Locate the cell with the specified text and output its (X, Y) center coordinate. 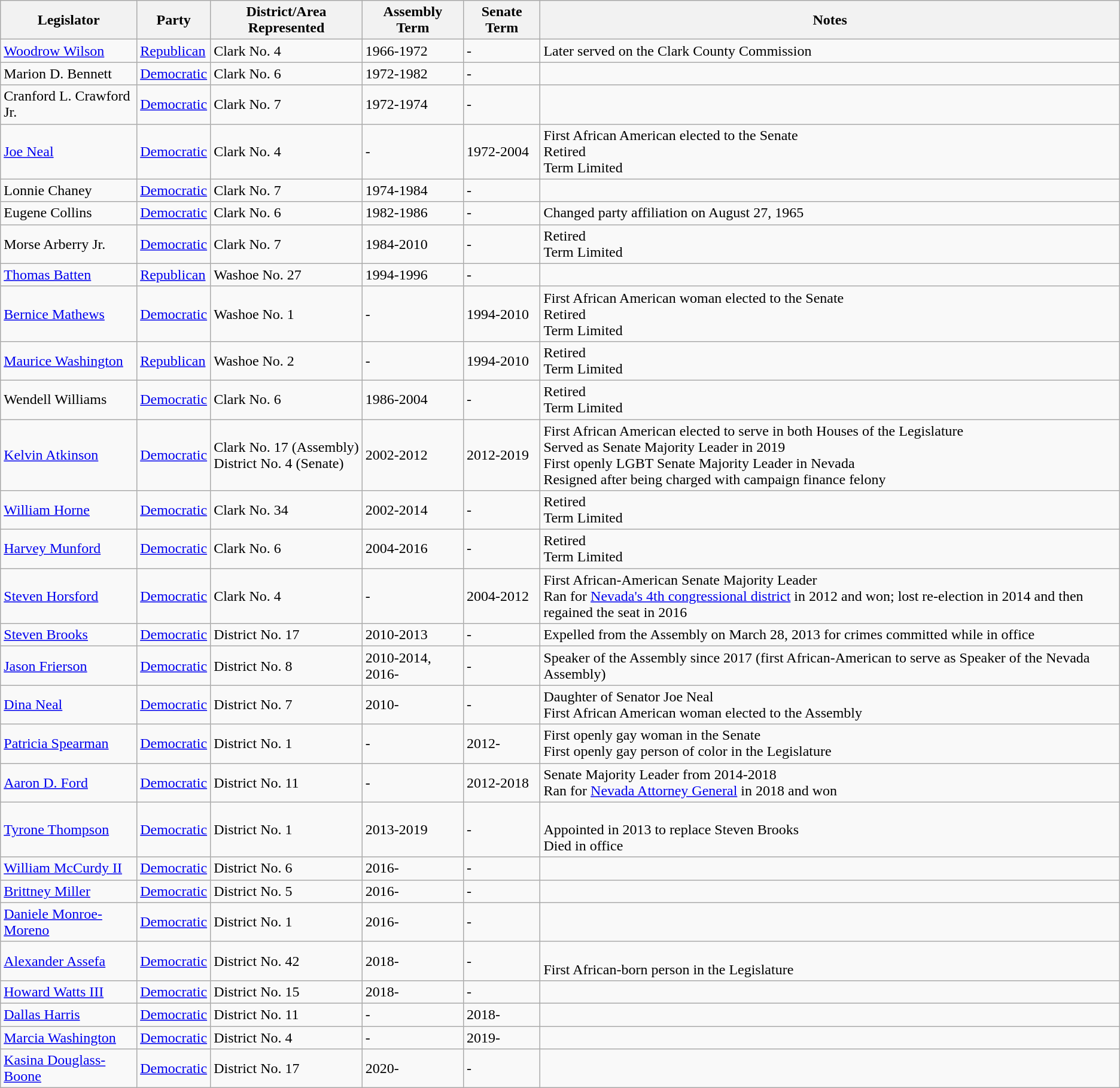
Woodrow Wilson (69, 51)
Notes (830, 20)
Speaker of the Assembly since 2017 (first African-American to serve as Speaker of the Nevada Assembly) (830, 665)
2010-2014, 2016- (413, 665)
Daniele Monroe-Moreno (69, 922)
Cranford L. Crawford Jr. (69, 104)
Appointed in 2013 to replace Steven BrooksDied in office (830, 829)
2002-2012 (413, 455)
2002-2014 (413, 510)
District No. 15 (287, 992)
District No. 4 (287, 1037)
Howard Watts III (69, 992)
William McCurdy II (69, 868)
2012-2019 (502, 455)
1984-2010 (413, 244)
Steven Brooks (69, 635)
Marcia Washington (69, 1037)
Maurice Washington (69, 360)
Washoe No. 27 (287, 275)
Dallas Harris (69, 1014)
2010-2013 (413, 635)
2004-2016 (413, 549)
Wendell Williams (69, 400)
Morse Arberry Jr. (69, 244)
District No. 42 (287, 961)
Marion D. Bennett (69, 74)
District No. 8 (287, 665)
William Horne (69, 510)
Washoe No. 1 (287, 314)
Later served on the Clark County Commission (830, 51)
Patricia Spearman (69, 743)
Party (174, 20)
Senate Majority Leader from 2014-2018 Ran for Nevada Attorney General in 2018 and won (830, 783)
1972-1982 (413, 74)
Brittney Miller (69, 891)
1986-2004 (413, 400)
Harvey Munford (69, 549)
Jason Frierson (69, 665)
Alexander Assefa (69, 961)
Clark No. 17 (Assembly)District No. 4 (Senate) (287, 455)
2012- (502, 743)
Dina Neal (69, 705)
1982-1986 (413, 213)
Thomas Batten (69, 275)
1972-2004 (502, 151)
First African American elected to the SenateRetiredTerm Limited (830, 151)
First African American woman elected to the SenateRetiredTerm Limited (830, 314)
Clark No. 34 (287, 510)
District No. 7 (287, 705)
1994-1996 (413, 275)
2012-2018 (502, 783)
District/Area Represented (287, 20)
2010- (413, 705)
Expelled from the Assembly on March 28, 2013 for crimes committed while in office (830, 635)
Bernice Mathews (69, 314)
District No. 5 (287, 891)
2019- (502, 1037)
Senate Term (502, 20)
Tyrone Thompson (69, 829)
1972-1974 (413, 104)
Kasina Douglass-Boone (69, 1069)
Joe Neal (69, 151)
Steven Horsford (69, 596)
2013-2019 (413, 829)
Eugene Collins (69, 213)
1974-1984 (413, 190)
Washoe No. 2 (287, 360)
Kelvin Atkinson (69, 455)
2004-2012 (502, 596)
2020- (413, 1069)
Assembly Term (413, 20)
First African-born person in the Legislature (830, 961)
First openly gay woman in the SenateFirst openly gay person of color in the Legislature (830, 743)
Aaron D. Ford (69, 783)
Changed party affiliation on August 27, 1965 (830, 213)
Daughter of Senator Joe NealFirst African American woman elected to the Assembly (830, 705)
1966-1972 (413, 51)
District No. 6 (287, 868)
Lonnie Chaney (69, 190)
Legislator (69, 20)
